Output the [X, Y] coordinate of the center of the cell containing the given text.  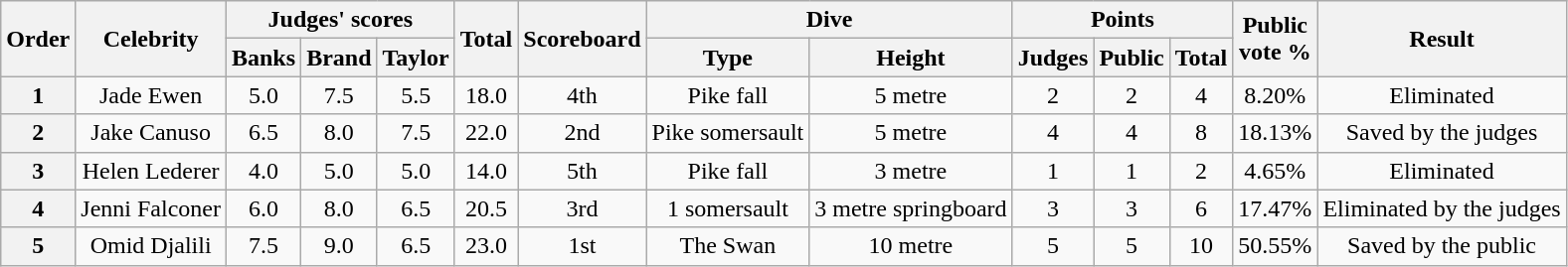
Publicvote % [1275, 39]
Celebrity [151, 39]
Jenni Falconer [151, 208]
Banks [262, 58]
Order [38, 39]
Helen Lederer [151, 171]
Result [1442, 39]
1st [583, 246]
5.5 [416, 95]
Jake Canuso [151, 133]
Public [1132, 58]
10 [1201, 246]
2nd [583, 133]
Judges [1053, 58]
Brand [339, 58]
3 metre springboard [911, 208]
4th [583, 95]
Omid Djalili [151, 246]
Type [728, 58]
3rd [583, 208]
Jade Ewen [151, 95]
6 [1201, 208]
Scoreboard [583, 39]
Pike somersault [728, 133]
3 metre [911, 171]
50.55% [1275, 246]
Taylor [416, 58]
Saved by the public [1442, 246]
18.0 [486, 95]
14.0 [486, 171]
4.0 [262, 171]
5th [583, 171]
23.0 [486, 246]
Points [1123, 20]
1 somersault [728, 208]
Judges' scores [340, 20]
4.65% [1275, 171]
8 [1201, 133]
20.5 [486, 208]
8.20% [1275, 95]
17.47% [1275, 208]
The Swan [728, 246]
9.0 [339, 246]
Eliminated by the judges [1442, 208]
6.0 [262, 208]
18.13% [1275, 133]
Saved by the judges [1442, 133]
22.0 [486, 133]
Height [911, 58]
10 metre [911, 246]
Dive [829, 20]
